Identify which cell holds the provided text, then report its (x, y) central coordinate. 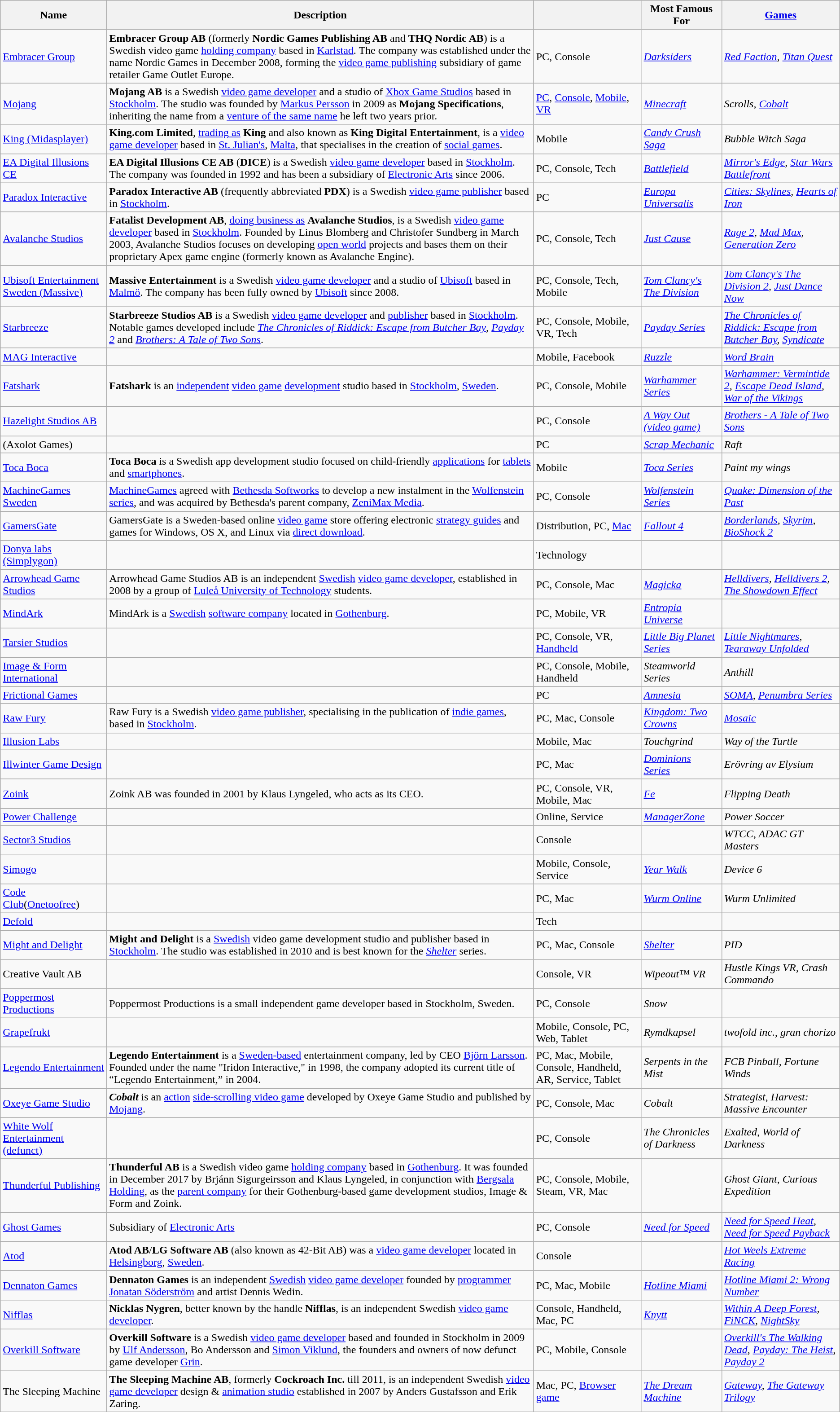
PID (781, 945)
WTCC, ADAC GT Masters (781, 840)
King (Midasplayer) (54, 139)
Brothers - A Tale of Two Sons (781, 421)
Touchgrind (681, 741)
Arrowhead Game Studios (54, 585)
Rage 2, Mad Max, Generation Zero (781, 239)
Raft (781, 444)
GamersGate (54, 526)
FCB Pinball, Fortune Winds (781, 1068)
Might and Delight (54, 945)
Wolfenstein Series (681, 497)
Toca Series (681, 468)
Sector3 Studios (54, 840)
Need for Speed Heat, Need for Speed Payback (781, 1227)
Just Cause (681, 239)
(Axolot Games) (54, 444)
Magicka (681, 585)
Tom Clancy's The Division 2, Just Dance Now (781, 286)
Illusion Labs (54, 741)
Paint my wings (781, 468)
Knytt (681, 1315)
Poppermost Productions (54, 1003)
Online, Service (587, 817)
Donya labs (Simplygon) (54, 555)
Cobalt is an action side-scrolling video game developed by Oxeye Game Studio and published by Mojang. (320, 1103)
Illwinter Game Design (54, 764)
Word Brain (781, 356)
Dominions Series (681, 764)
Steamworld Series (681, 672)
Overkill's The Walking Dead, Payday: The Heist, Payday 2 (781, 1350)
Strategist, Harvest: Massive Encounter (781, 1103)
Paradox Interactive AB (frequently abbreviated PDX) is a Swedish video game publisher based in Stockholm. (320, 198)
MAG Interactive (54, 356)
Borderlands, Skyrim, BioShock 2 (781, 526)
Anthill (781, 672)
The Chronicles of Riddick: Escape from Butcher Bay, Syndicate (781, 327)
Hazelight Studios AB (54, 421)
PC, Mac, Mobile (587, 1285)
Hustle Kings VR, Crash Commando (781, 974)
Rymdkapsel (681, 1033)
Bubble Witch Saga (781, 139)
Device 6 (781, 869)
Most Famous For (681, 15)
Zoink (54, 794)
Avalanche Studios (54, 239)
Console, VR (587, 974)
Cities: Skylines, Hearts of Iron (781, 198)
MindArk (54, 613)
Exalted, World of Darkness (781, 1138)
Simogo (54, 869)
Embracer Group (54, 57)
PC, Mobile, VR (587, 613)
Candy Crush Saga (681, 139)
The Dream Machine (681, 1391)
Serpents in the Mist (681, 1068)
Hotline Miami 2: Wrong Number (781, 1285)
Technology (587, 555)
Hotline Miami (681, 1285)
Need for Speed (681, 1227)
Entropia Universe (681, 613)
Ghost Giant, Curious Expedition (781, 1185)
PC, Console, Tech, Mobile (587, 286)
Amnesia (681, 695)
EA Digital Illusions CE (54, 168)
The Sleeping Machine (54, 1391)
Little Big Planet Series (681, 643)
Battlefield (681, 168)
SOMA, Penumbra Series (781, 695)
Console, Handheld, Mac, PC (587, 1315)
Ubisoft Entertainment Sweden (Massive) (54, 286)
Warhammer Series (681, 386)
Toca Boca is a Swedish app development studio focused on child-friendly applications for tablets and smartphones. (320, 468)
Fatshark (54, 386)
Tech (587, 922)
Gateway, The Gateway Trilogy (781, 1391)
Wurm Unlimited (781, 899)
PC, Console, Mobile, VR, Tech (587, 327)
Ghost Games (54, 1227)
MindArk is a Swedish software company located in Gothenburg. (320, 613)
Fallout 4 (681, 526)
Zoink AB was founded in 2001 by Klaus Lyngeled, who acts as its CEO. (320, 794)
Defold (54, 922)
Year Walk (681, 869)
Raw Fury is a Swedish video game publisher, specialising in the publication of indie games, based in Stockholm. (320, 718)
PC, Console, Mobile, Steam, VR, Mac (587, 1185)
Mac, PC, Browser game (587, 1391)
Red Faction, Titan Quest (781, 57)
Hot Weels Extreme Racing (781, 1256)
Dennaton Games (54, 1285)
Ruzzle (681, 356)
A Way Out (video game) (681, 421)
Mobile, Console, PC, Web, Tablet (587, 1033)
Description (320, 15)
PC, Console, VR, Handheld (587, 643)
Creative Vault AB (54, 974)
Snow (681, 1003)
Mosaic (781, 718)
Mobile, Mac (587, 741)
Shelter (681, 945)
Cobalt (681, 1103)
Frictional Games (54, 695)
twofold inc., gran chorizo (781, 1033)
Quake: Dimension of the Past (781, 497)
Power Soccer (781, 817)
Scrolls, Cobalt (781, 104)
Oxeye Game Studio (54, 1103)
Power Challenge (54, 817)
Minecraft (681, 104)
Fatshark is an independent video game development studio based in Stockholm, Sweden. (320, 386)
Toca Boca (54, 468)
Code Club(Onetoofree) (54, 899)
White Wolf Entertainment (defunct) (54, 1138)
Games (781, 15)
Mobile, Console, Service (587, 869)
Kingdom: Two Crowns (681, 718)
Poppermost Productions is a small independent game developer based in Stockholm, Sweden. (320, 1003)
Scrap Mechanic (681, 444)
Dennaton Games is an independent Swedish video game developer founded by programmer Jonatan Söderström and artist Dennis Wedin. (320, 1285)
Darksiders (681, 57)
The Chronicles of Darkness (681, 1138)
PC, Mobile, Console (587, 1350)
PC, Mac, Mobile, Console, Handheld, AR, Service, Tablet (587, 1068)
Raw Fury (54, 718)
Europa Universalis (681, 198)
Distribution, PC, Mac (587, 526)
Image & Form International (54, 672)
Overkill Software (54, 1350)
Name (54, 15)
Paradox Interactive (54, 198)
Thunderful Publishing (54, 1185)
Warhammer: Vermintide 2, Escape Dead Island, War of the Vikings (781, 386)
PC, Console, Mobile (587, 386)
Legendo Entertainment (54, 1068)
Payday Series (681, 327)
Arrowhead Game Studios AB is an independent Swedish video game developer, established in 2008 by a group of Luleå University of Technology students. (320, 585)
Atod AB/LG Software AB (also known as 42-Bit AB) was a video game developer located in Helsingborg, Sweden. (320, 1256)
Wurm Online (681, 899)
Wipeout™ VR (681, 974)
PC, Console, VR, Mobile, Mac (587, 794)
MachineGames Sweden (54, 497)
Nifflas (54, 1315)
PC, Console, Mobile, VR (587, 104)
Mobile, Facebook (587, 356)
Starbreeze (54, 327)
Grapefrukt (54, 1033)
Within A Deep Forest, FiNCK, NightSky (781, 1315)
Way of the Turtle (781, 741)
Erövring av Elysium (781, 764)
GamersGate is a Sweden-based online video game store offering electronic strategy guides and games for Windows, OS X, and Linux via direct download. (320, 526)
Tom Clancy's The Division (681, 286)
PC, Console, Mobile, Handheld (587, 672)
Tarsier Studios (54, 643)
Subsidiary of Electronic Arts (320, 1227)
Mojang (54, 104)
Nicklas Nygren, better known by the handle Nifflas, is an independent Swedish video game developer. (320, 1315)
Fe (681, 794)
Mirror's Edge, Star Wars Battlefront (781, 168)
Atod (54, 1256)
ManagerZone (681, 817)
Little Nightmares, Tearaway Unfolded (781, 643)
Helldivers, Helldivers 2, The Showdown Effect (781, 585)
Flipping Death (781, 794)
